Detect which cell encompasses the target text, then output its [x, y] center coordinate. 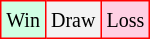
Win [24, 20]
Loss [126, 20]
Draw [72, 20]
